From the cell containing the given text, extract its center point as (x, y) coordinate. 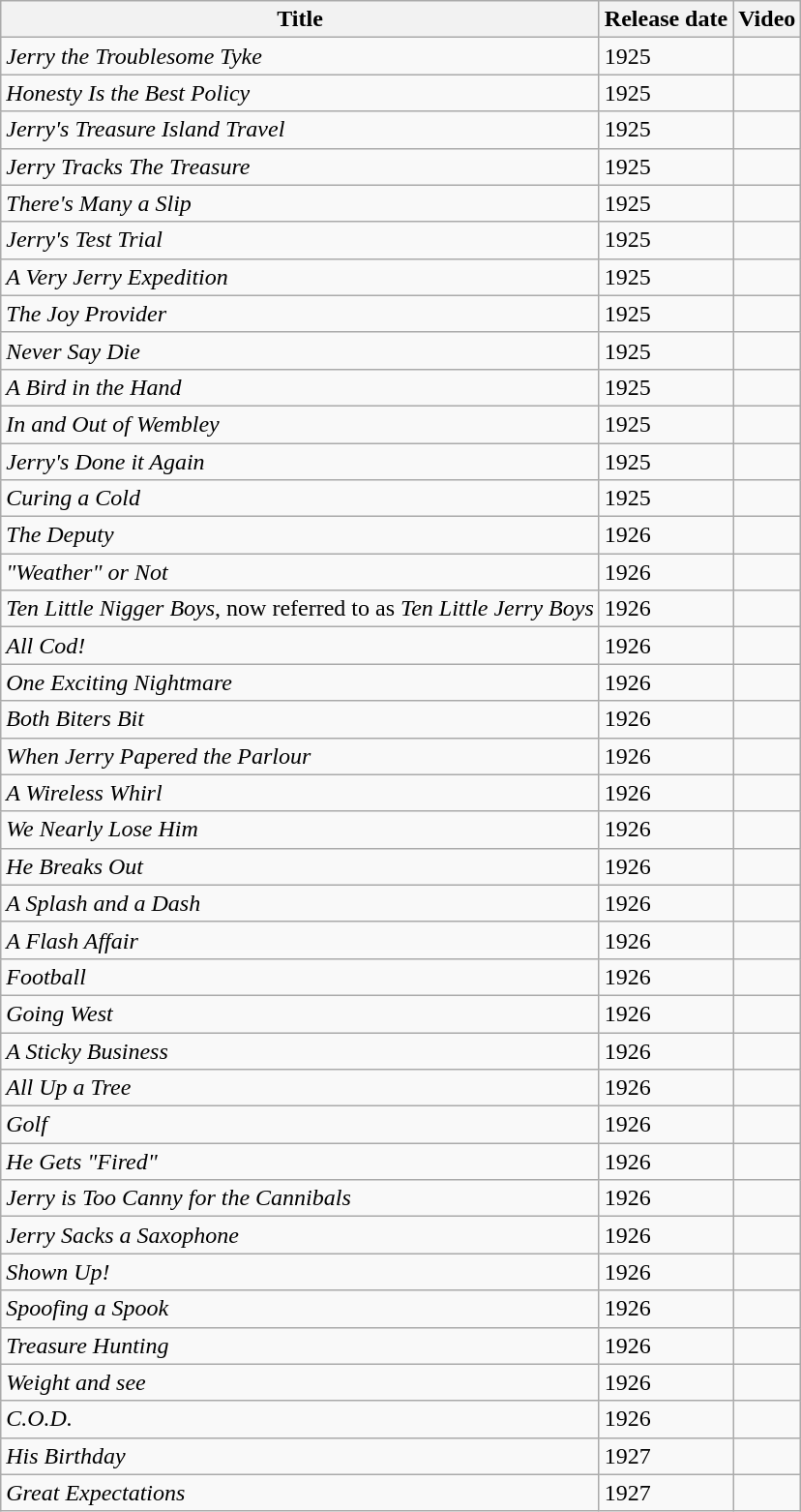
Title (300, 19)
Great Expectations (300, 1493)
Golf (300, 1125)
Shown Up! (300, 1272)
We Nearly Lose Him (300, 830)
Ten Little Nigger Boys, now referred to as Ten Little Jerry Boys (300, 609)
Release date (666, 19)
He Gets "Fired" (300, 1162)
Going West (300, 1013)
Jerry's Treasure Island Travel (300, 130)
Spoofing a Spook (300, 1309)
Both Biters Bit (300, 719)
All Up a Tree (300, 1088)
Video (767, 19)
Jerry is Too Canny for the Cannibals (300, 1198)
Never Say Die (300, 350)
All Cod! (300, 646)
He Breaks Out (300, 866)
Football (300, 977)
When Jerry Papered the Parlour (300, 756)
A Very Jerry Expedition (300, 277)
Jerry Tracks The Treasure (300, 166)
A Flash Affair (300, 940)
Jerry's Done it Again (300, 462)
Curing a Cold (300, 499)
In and Out of Wembley (300, 424)
"Weather" or Not (300, 572)
C.O.D. (300, 1419)
The Deputy (300, 535)
His Birthday (300, 1456)
Jerry the Troublesome Tyke (300, 56)
A Sticky Business (300, 1050)
A Bird in the Hand (300, 387)
Jerry Sacks a Saxophone (300, 1235)
Weight and see (300, 1382)
Treasure Hunting (300, 1346)
Jerry's Test Trial (300, 240)
There's Many a Slip (300, 203)
A Splash and a Dash (300, 903)
A Wireless Whirl (300, 793)
One Exciting Nightmare (300, 682)
The Joy Provider (300, 314)
Honesty Is the Best Policy (300, 93)
